Find where the given text appears and provide that cell's center as (x, y) coordinate. 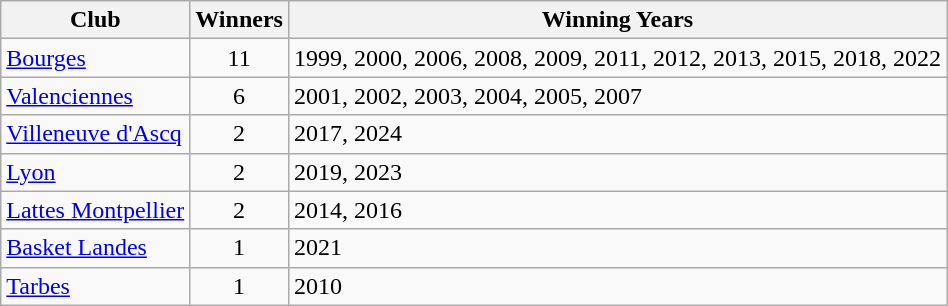
2001, 2002, 2003, 2004, 2005, 2007 (617, 96)
2019, 2023 (617, 172)
2017, 2024 (617, 134)
1999, 2000, 2006, 2008, 2009, 2011, 2012, 2013, 2015, 2018, 2022 (617, 58)
Bourges (96, 58)
2014, 2016 (617, 210)
Lattes Montpellier (96, 210)
Lyon (96, 172)
Villeneuve d'Ascq (96, 134)
Tarbes (96, 286)
Winning Years (617, 20)
6 (240, 96)
11 (240, 58)
Valenciennes (96, 96)
2021 (617, 248)
Club (96, 20)
2010 (617, 286)
Winners (240, 20)
Basket Landes (96, 248)
